Determine the [X, Y] coordinate at the center of the cell enclosing the given text.  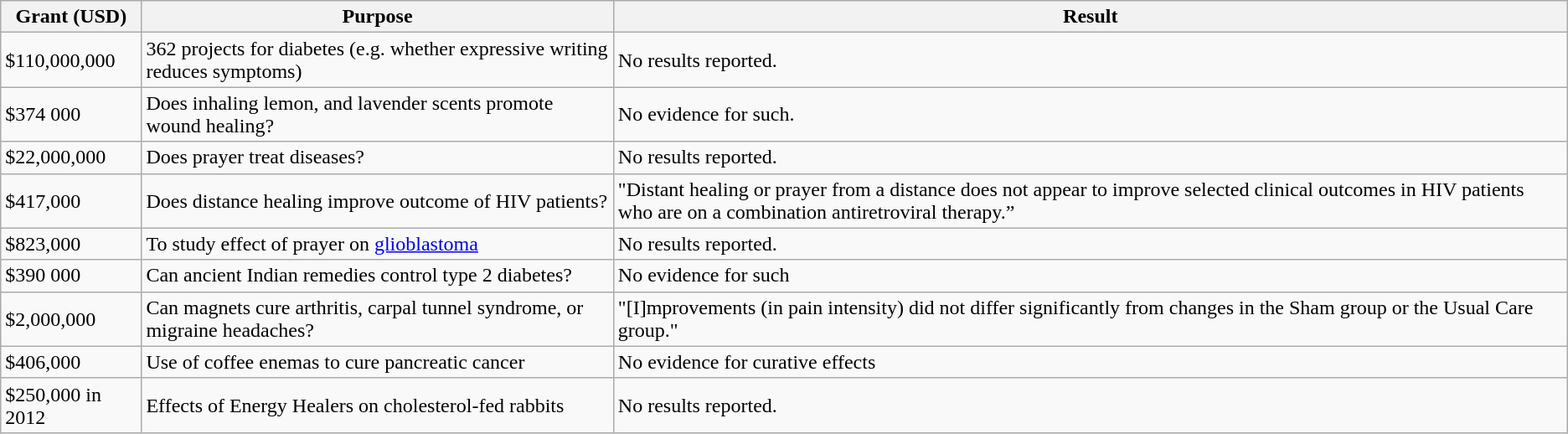
Can ancient Indian remedies control type 2 diabetes? [377, 276]
Result [1091, 17]
No evidence for such [1091, 276]
$250,000 in 2012 [71, 406]
$2,000,000 [71, 318]
$22,000,000 [71, 158]
Does prayer treat diseases? [377, 158]
"[I]mprovements (in pain intensity) did not differ significantly from changes in the Sham group or the Usual Care group." [1091, 318]
Grant (USD) [71, 17]
Purpose [377, 17]
$406,000 [71, 362]
Can magnets cure arthritis, carpal tunnel syndrome, or migraine headaches? [377, 318]
$823,000 [71, 244]
$374 000 [71, 114]
$110,000,000 [71, 60]
No evidence for such. [1091, 114]
$390 000 [71, 276]
To study effect of prayer on glioblastoma [377, 244]
362 projects for diabetes (e.g. whether expressive writing reduces symptoms) [377, 60]
No evidence for curative effects [1091, 362]
$417,000 [71, 201]
Does inhaling lemon, and lavender scents promote wound healing? [377, 114]
Does distance healing improve outcome of HIV patients? [377, 201]
Effects of Energy Healers on cholesterol-fed rabbits [377, 406]
Use of coffee enemas to cure pancreatic cancer [377, 362]
